Output the [X, Y] coordinate of the center of the cell containing the given text.  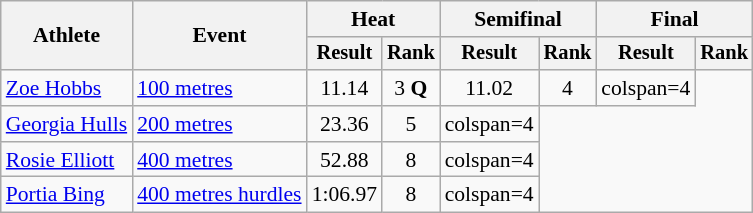
Georgia Hulls [66, 124]
400 metres hurdles [219, 195]
Final [674, 19]
5 [411, 124]
Semifinal [518, 19]
Rosie Elliott [66, 160]
Heat [374, 19]
200 metres [219, 124]
Athlete [66, 36]
Zoe Hobbs [66, 88]
Event [219, 36]
400 metres [219, 160]
11.14 [344, 88]
52.88 [344, 160]
1:06.97 [344, 195]
3 Q [411, 88]
11.02 [490, 88]
23.36 [344, 124]
4 [568, 88]
100 metres [219, 88]
Portia Bing [66, 195]
